Output the (X, Y) coordinate of the center of the cell containing the given text.  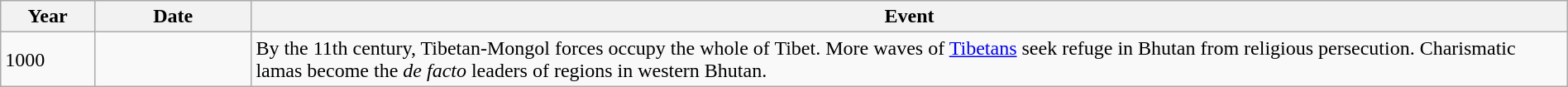
Date (172, 17)
1000 (48, 60)
Event (910, 17)
Year (48, 17)
